Determine the (x, y) coordinate at the center of the cell enclosing the given text.  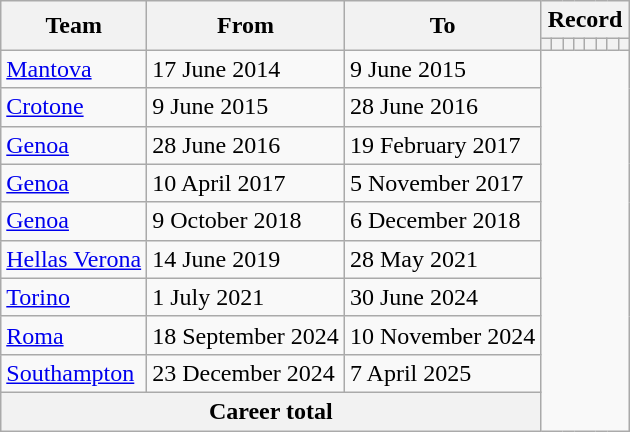
Torino (74, 297)
14 June 2019 (246, 259)
Mantova (74, 69)
From (246, 26)
Southampton (74, 373)
To (442, 26)
7 April 2025 (442, 373)
1 July 2021 (246, 297)
18 September 2024 (246, 335)
19 February 2017 (442, 145)
9 October 2018 (246, 221)
10 November 2024 (442, 335)
Career total (271, 411)
10 April 2017 (246, 183)
28 May 2021 (442, 259)
6 December 2018 (442, 221)
Record (585, 20)
5 November 2017 (442, 183)
Crotone (74, 107)
23 December 2024 (246, 373)
Team (74, 26)
Roma (74, 335)
30 June 2024 (442, 297)
17 June 2014 (246, 69)
Hellas Verona (74, 259)
